Scan for the cell matching the given text and deliver its (x, y) coordinate at center. 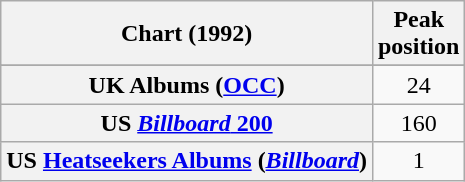
UK Albums (OCC) (187, 85)
160 (418, 123)
US Heatseekers Albums (Billboard) (187, 161)
Peakposition (418, 34)
Chart (1992) (187, 34)
1 (418, 161)
US Billboard 200 (187, 123)
24 (418, 85)
